Pinpoint the cell where the given text exists, returning its [x, y] midpoint coordinate. 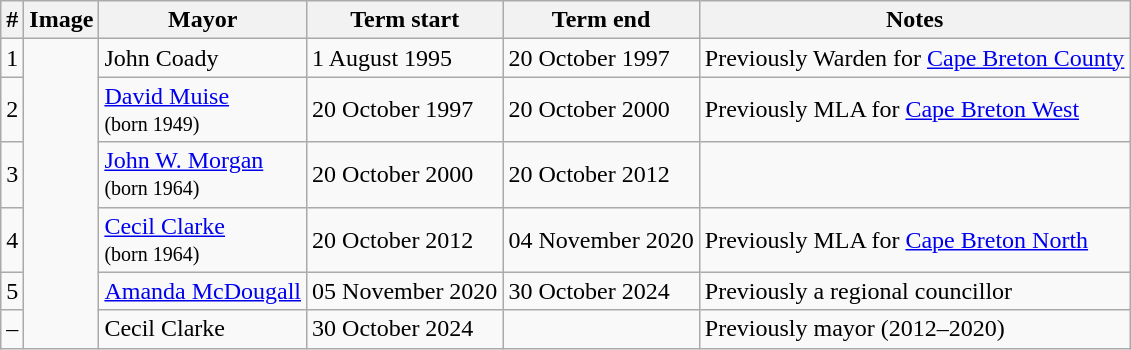
Mayor [203, 20]
Image [62, 20]
5 [12, 291]
Previously mayor (2012–2020) [914, 329]
Previously Warden for Cape Breton County [914, 58]
Cecil Clarke (born 1964) [203, 240]
Notes [914, 20]
Previously MLA for Cape Breton North [914, 240]
Cecil Clarke [203, 329]
4 [12, 240]
John W. Morgan (born 1964) [203, 174]
1 August 1995 [405, 58]
04 November 2020 [601, 240]
3 [12, 174]
# [12, 20]
Previously MLA for Cape Breton West [914, 110]
Previously a regional councillor [914, 291]
Term start [405, 20]
Amanda McDougall [203, 291]
Term end [601, 20]
– [12, 329]
David Muise (born 1949) [203, 110]
2 [12, 110]
John Coady [203, 58]
05 November 2020 [405, 291]
1 [12, 58]
